Provide the (x, y) coordinate of the cell's center where the given text is located.  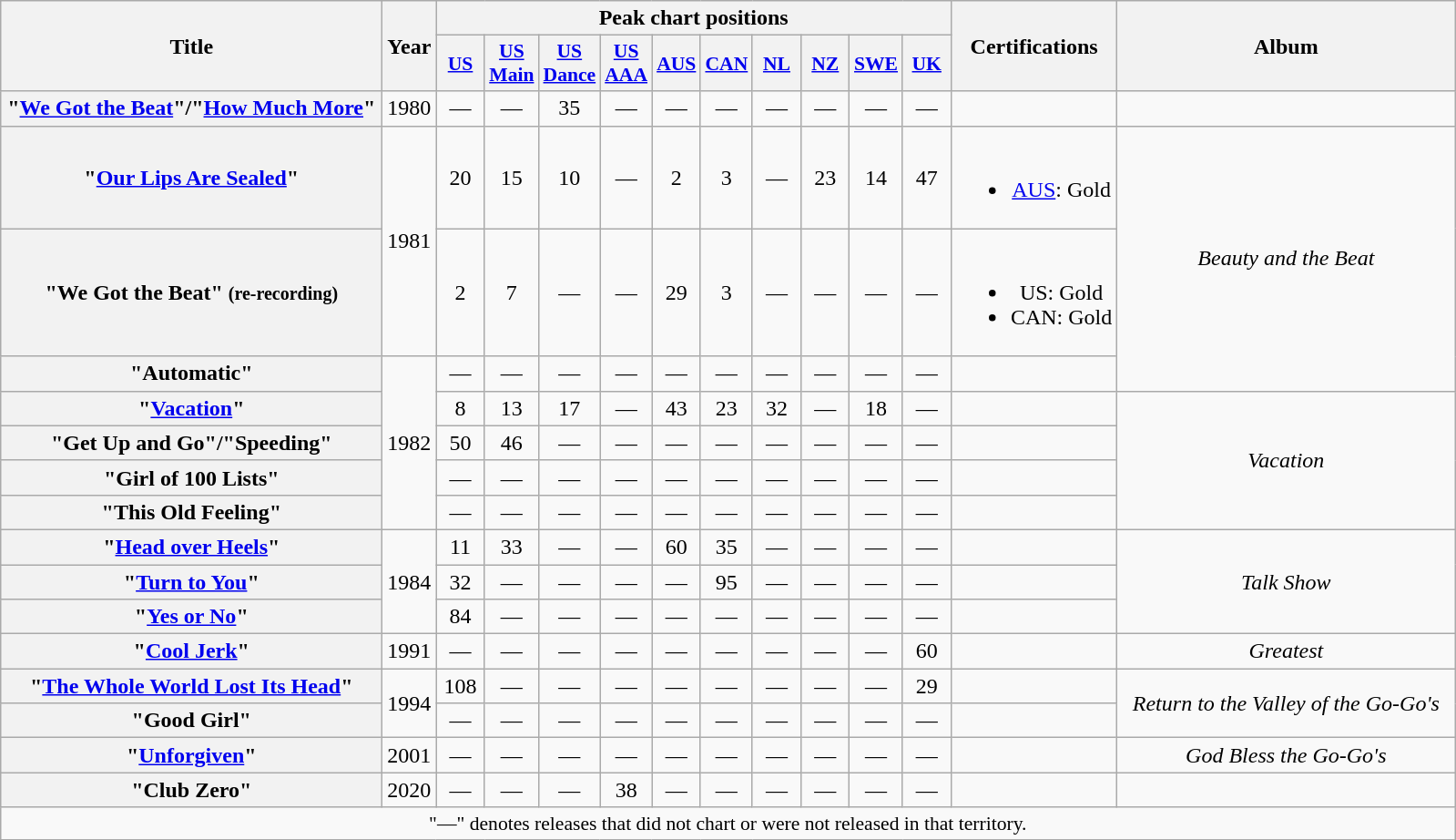
14 (876, 177)
AUS: Gold (1033, 177)
108 (461, 686)
God Bless the Go-Go's (1286, 755)
"The Whole World Lost Its Head" (191, 686)
1994 (410, 703)
"Vacation" (191, 408)
Beauty and the Beat (1286, 259)
CAN (727, 64)
33 (512, 547)
"Cool Jerk" (191, 651)
"Yes or No" (191, 617)
84 (461, 617)
8 (461, 408)
Greatest (1286, 651)
SWE (876, 64)
US Main (512, 64)
15 (512, 177)
"Our Lips Are Sealed" (191, 177)
Title (191, 46)
US (461, 64)
13 (512, 408)
NL (776, 64)
Talk Show (1286, 581)
"We Got the Beat"/"How Much More" (191, 108)
1981 (410, 241)
1982 (410, 443)
"Turn to You" (191, 582)
20 (461, 177)
Certifications (1033, 46)
"Good Girl" (191, 721)
10 (569, 177)
11 (461, 547)
"Automatic" (191, 374)
US Dance (569, 64)
18 (876, 408)
47 (927, 177)
46 (512, 443)
"Get Up and Go"/"Speeding" (191, 443)
Vacation (1286, 460)
50 (461, 443)
7 (512, 292)
"Club Zero" (191, 790)
"This Old Feeling" (191, 512)
43 (676, 408)
US AAA (626, 64)
Year (410, 46)
2020 (410, 790)
Return to the Valley of the Go-Go's (1286, 703)
2001 (410, 755)
"We Got the Beat" (re-recording) (191, 292)
1980 (410, 108)
Album (1286, 46)
95 (727, 582)
1991 (410, 651)
"Girl of 100 Lists" (191, 477)
"Head over Heels" (191, 547)
AUS (676, 64)
US: GoldCAN: Gold (1033, 292)
17 (569, 408)
"Unforgiven" (191, 755)
"—" denotes releases that did not chart or were not released in that territory. (728, 824)
UK (927, 64)
38 (626, 790)
Peak chart positions (694, 18)
1984 (410, 581)
NZ (825, 64)
